Scan for the cell matching the given text and deliver its [X, Y] coordinate at center. 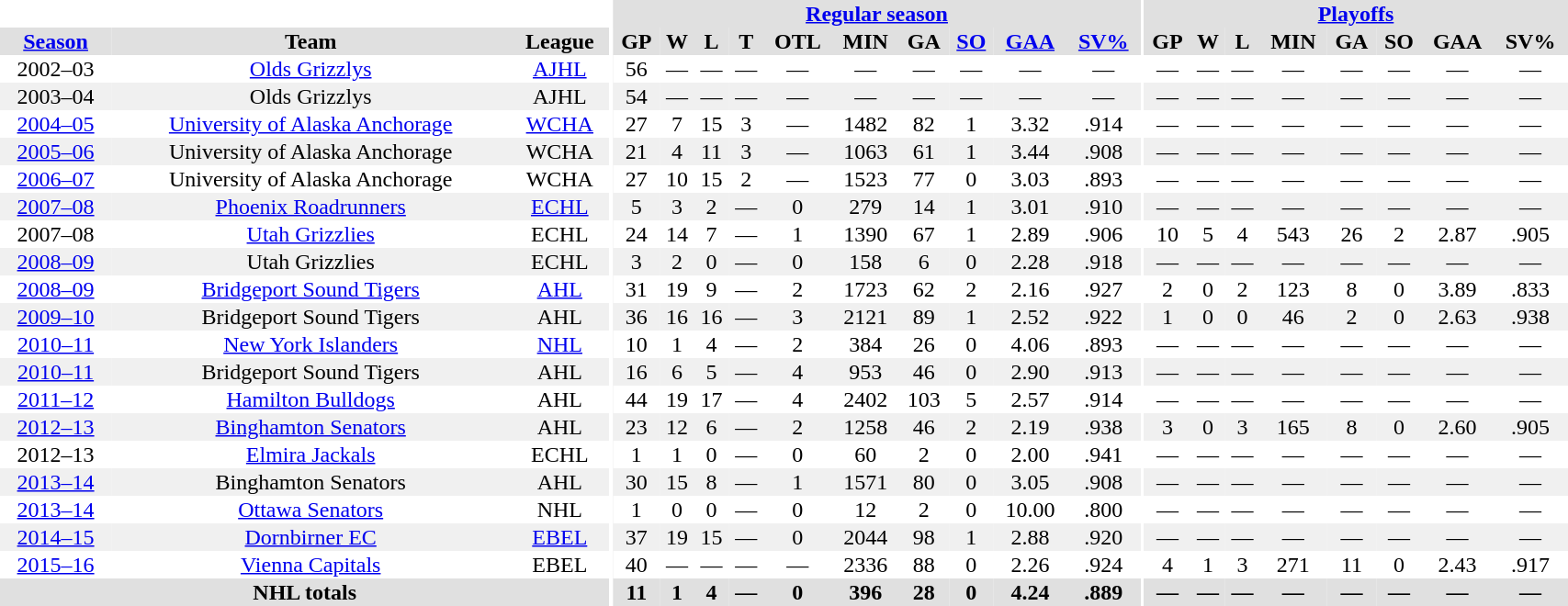
2002–03 [55, 69]
2402 [865, 399]
30 [637, 482]
384 [865, 344]
Dornbirner EC [310, 537]
Team [310, 41]
Ottawa Senators [310, 510]
2004–05 [55, 124]
2003–04 [55, 96]
54 [637, 96]
.918 [1103, 262]
1723 [865, 289]
80 [924, 482]
24 [637, 234]
67 [924, 234]
2.63 [1457, 317]
Playoffs [1356, 14]
1571 [865, 482]
NHL totals [305, 592]
61 [924, 151]
60 [865, 454]
2.87 [1457, 234]
31 [637, 289]
279 [865, 207]
.889 [1103, 592]
2.90 [1031, 372]
T [746, 41]
4.24 [1031, 592]
56 [637, 69]
1523 [865, 179]
2.43 [1457, 565]
.917 [1530, 565]
37 [637, 537]
.913 [1103, 372]
1482 [865, 124]
2009–10 [55, 317]
3.89 [1457, 289]
2044 [865, 537]
2.57 [1031, 399]
88 [924, 565]
62 [924, 289]
2.60 [1457, 427]
New York Islanders [310, 344]
.800 [1103, 510]
3.32 [1031, 124]
OTL [797, 41]
40 [637, 565]
82 [924, 124]
2011–12 [55, 399]
17 [712, 399]
.920 [1103, 537]
3.03 [1031, 179]
2.26 [1031, 565]
3.44 [1031, 151]
Elmira Jackals [310, 454]
396 [865, 592]
Season [55, 41]
158 [865, 262]
Hamilton Bulldogs [310, 399]
2121 [865, 317]
2006–07 [55, 179]
271 [1293, 565]
165 [1293, 427]
23 [637, 427]
77 [924, 179]
28 [924, 592]
3.01 [1031, 207]
44 [637, 399]
123 [1293, 289]
1258 [865, 427]
.910 [1103, 207]
2015–16 [55, 565]
Regular season [877, 14]
2.19 [1031, 427]
League [559, 41]
2.28 [1031, 262]
21 [637, 151]
2014–15 [55, 537]
1063 [865, 151]
Phoenix Roadrunners [310, 207]
10.00 [1031, 510]
36 [637, 317]
2.16 [1031, 289]
2.89 [1031, 234]
1390 [865, 234]
3.05 [1031, 482]
89 [924, 317]
.833 [1530, 289]
2.00 [1031, 454]
9 [712, 289]
2005–06 [55, 151]
543 [1293, 234]
Vienna Capitals [310, 565]
.941 [1103, 454]
.922 [1103, 317]
4.06 [1031, 344]
2336 [865, 565]
.927 [1103, 289]
2.88 [1031, 537]
103 [924, 399]
.906 [1103, 234]
.924 [1103, 565]
98 [924, 537]
953 [865, 372]
2.52 [1031, 317]
